Locate the cell with the specified text and output its (x, y) center coordinate. 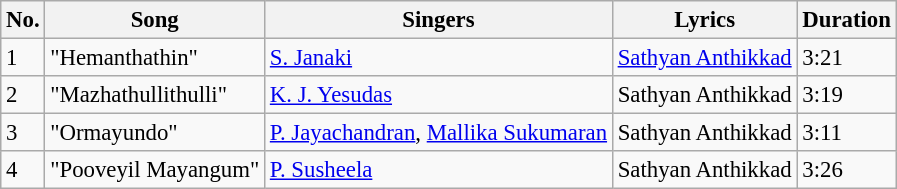
No. (23, 20)
"Ormayundo" (155, 133)
P. Jayachandran, Mallika Sukumaran (439, 133)
3 (23, 133)
K. J. Yesudas (439, 95)
Lyrics (704, 20)
P. Susheela (439, 170)
4 (23, 170)
Duration (846, 20)
"Hemanthathin" (155, 58)
3:26 (846, 170)
Singers (439, 20)
3:21 (846, 58)
"Mazhathullithulli" (155, 95)
2 (23, 95)
3:19 (846, 95)
S. Janaki (439, 58)
"Pooveyil Mayangum" (155, 170)
3:11 (846, 133)
Song (155, 20)
1 (23, 58)
